Scan for the cell matching the given text and deliver its (x, y) coordinate at center. 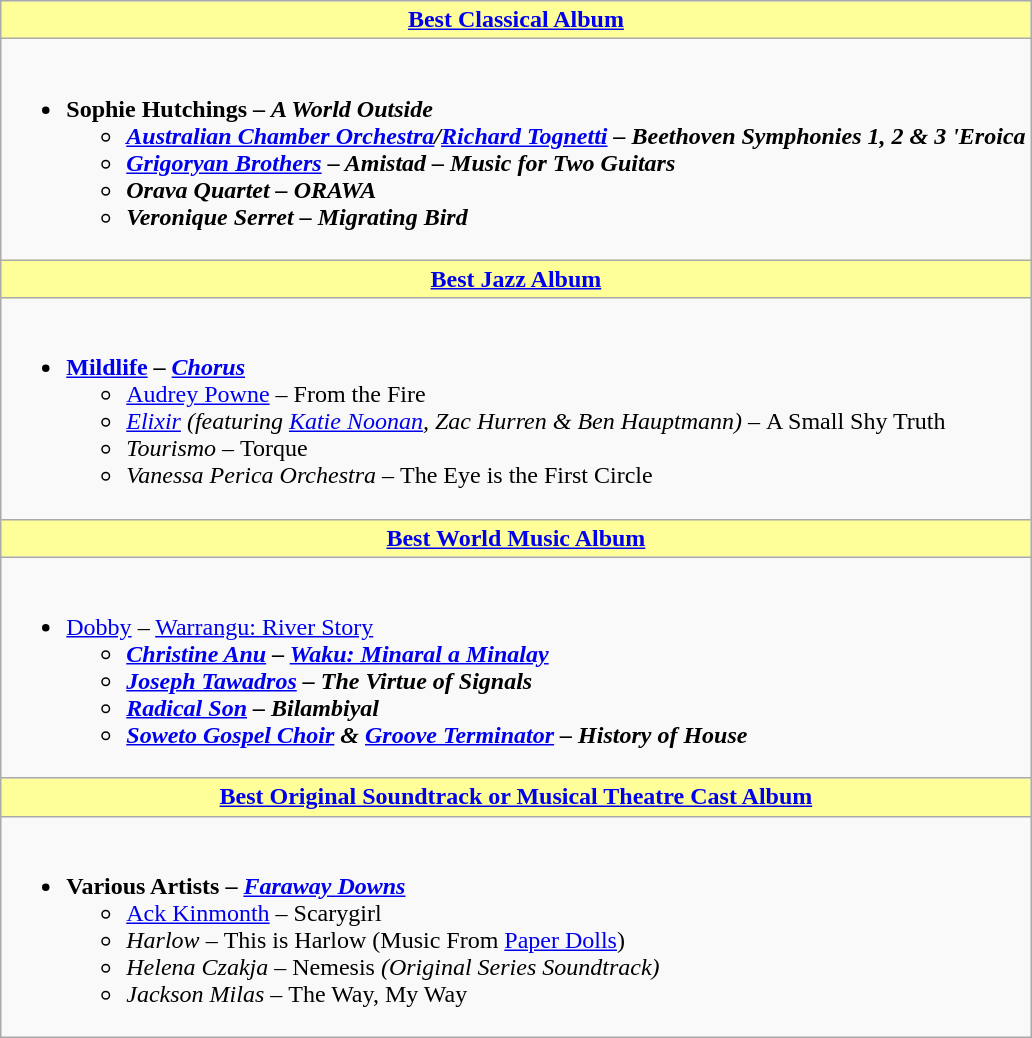
Best World Music Album (516, 538)
Best Classical Album (516, 20)
Best Original Soundtrack or Musical Theatre Cast Album (516, 797)
Best Jazz Album (516, 279)
